Provide the [X, Y] coordinate of the cell's center where the given text is located.  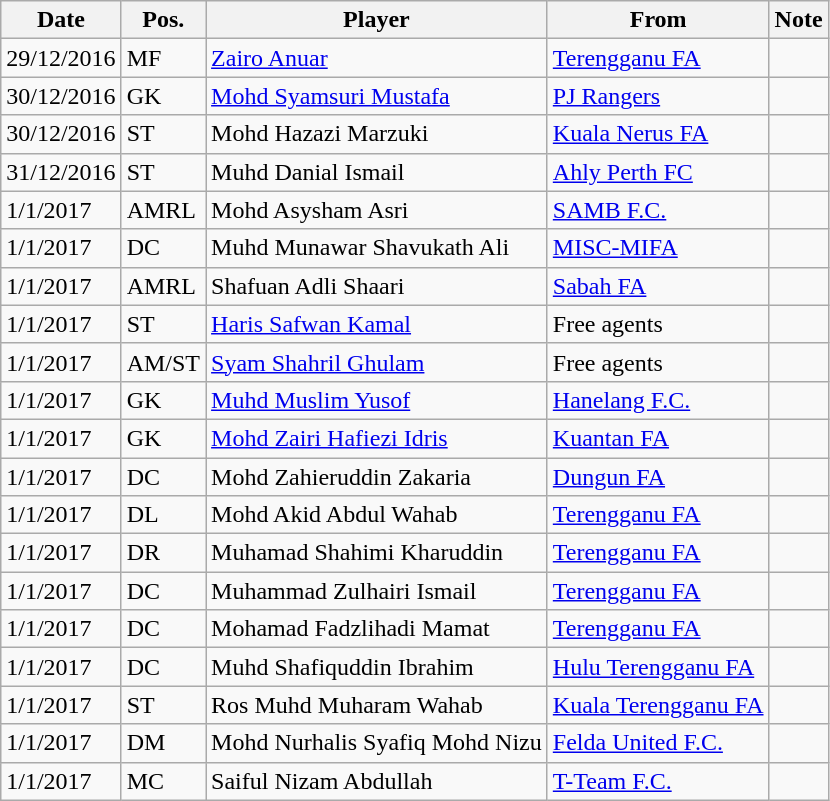
Mohd Zairi Hafiezi Idris [377, 438]
Syam Shahril Ghulam [377, 362]
DR [163, 553]
Sabah FA [658, 286]
Muhamad Shahimi Kharuddin [377, 553]
SAMB F.C. [658, 210]
Mohd Syamsuri Mustafa [377, 96]
MF [163, 58]
Muhd Shafiquddin Ibrahim [377, 667]
31/12/2016 [61, 172]
Muhd Danial Ismail [377, 172]
Zairo Anuar [377, 58]
Hulu Terengganu FA [658, 667]
Muhammad Zulhairi Ismail [377, 591]
Felda United F.C. [658, 743]
From [658, 20]
Muhd Muslim Yusof [377, 400]
Hanelang F.C. [658, 400]
Ros Muhd Muharam Wahab [377, 705]
Mohd Asysham Asri [377, 210]
Haris Safwan Kamal [377, 324]
Mohd Nurhalis Syafiq Mohd Nizu [377, 743]
Mohamad Fadzlihadi Mamat [377, 629]
DM [163, 743]
Muhd Munawar Shavukath Ali [377, 248]
Date [61, 20]
Dungun FA [658, 477]
Shafuan Adli Shaari [377, 286]
AM/ST [163, 362]
Mohd Akid Abdul Wahab [377, 515]
Kuala Terengganu FA [658, 705]
Kuantan FA [658, 438]
Mohd Zahieruddin Zakaria [377, 477]
MC [163, 781]
MISC-MIFA [658, 248]
Mohd Hazazi Marzuki [377, 134]
Player [377, 20]
PJ Rangers [658, 96]
T-Team F.C. [658, 781]
Kuala Nerus FA [658, 134]
29/12/2016 [61, 58]
Ahly Perth FC [658, 172]
DL [163, 515]
Note [798, 20]
Pos. [163, 20]
Saiful Nizam Abdullah [377, 781]
